From the cell containing the given text, extract its center point as (X, Y) coordinate. 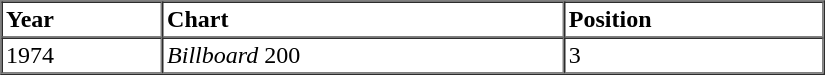
Chart (364, 20)
Billboard 200 (364, 56)
1974 (82, 56)
3 (694, 56)
Position (694, 20)
Year (82, 20)
